Capture the cell that displays the provided text and extract its [x, y] central coordinate. 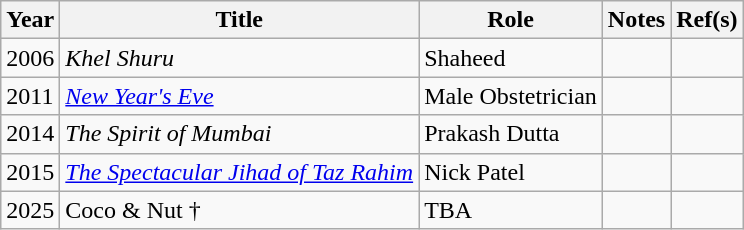
Notes [636, 20]
TBA [511, 210]
2025 [30, 210]
The Spectacular Jihad of Taz Rahim [240, 172]
Year [30, 20]
2014 [30, 134]
Nick Patel [511, 172]
Title [240, 20]
Shaheed [511, 58]
Prakash Dutta [511, 134]
The Spirit of Mumbai [240, 134]
Role [511, 20]
2011 [30, 96]
Male Obstetrician [511, 96]
Ref(s) [707, 20]
New Year's Eve [240, 96]
2015 [30, 172]
2006 [30, 58]
Coco & Nut † [240, 210]
Khel Shuru [240, 58]
